Output the [x, y] coordinate of the center of the cell containing the given text.  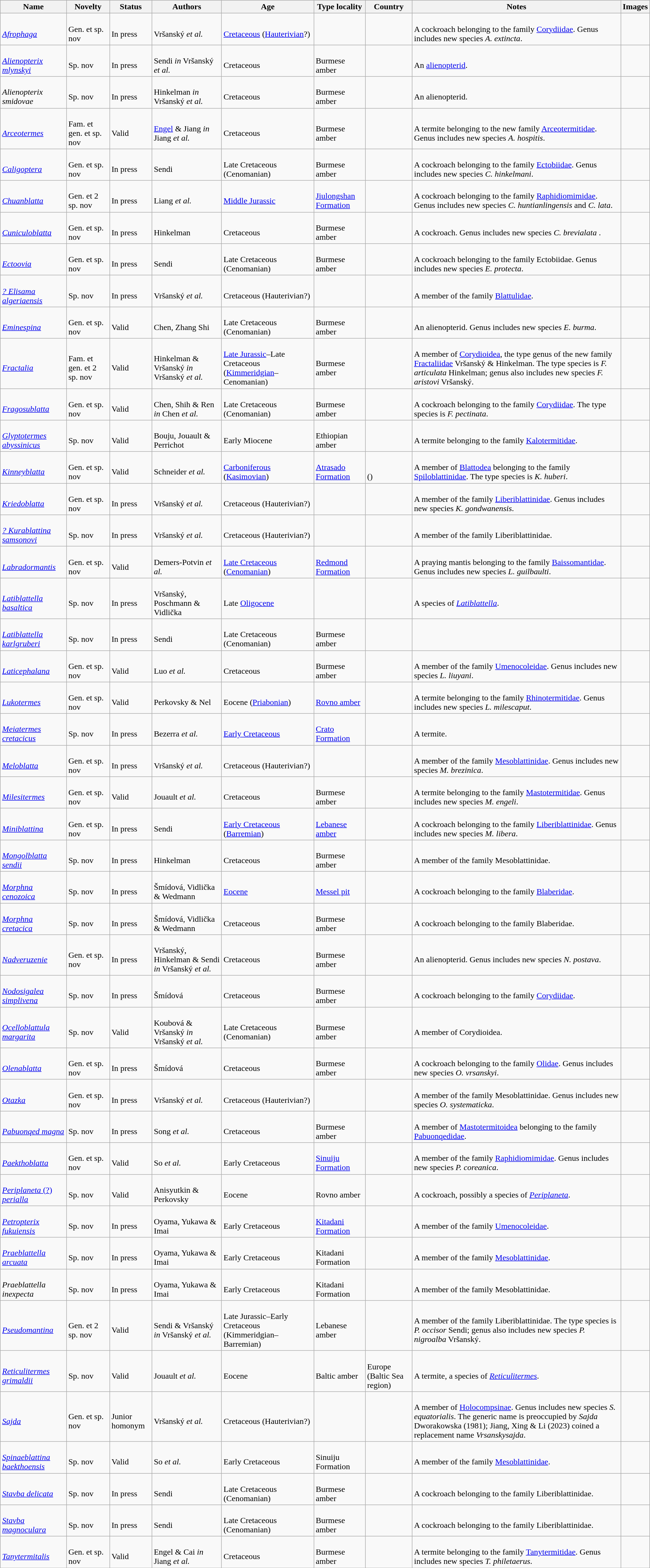
A member of the family Raphidiomimidae. Genus includes new species P. coreanica. [516, 1158]
() [389, 468]
A cockroach, possibly a species of Periplaneta. [516, 1190]
Fam. et gen. et sp. nov [88, 128]
Late Oligocene [267, 598]
Otazka [34, 1095]
Paekthoblatta [34, 1158]
Meloblatta [34, 761]
A member of the family Blattulidae. [516, 291]
Sendi in Vršanský et al. [186, 61]
Stavba magnoculara [34, 1521]
Early Cretaceous (Barremian) [267, 824]
Liang et al. [186, 196]
Junior homonym [131, 1416]
A cockroach. Genus includes new species C. brevialata . [516, 228]
Fractalia [34, 363]
Latiblattella karlgruberi [34, 635]
A termite. [516, 729]
Novelty [88, 7]
A member of Blattodea belonging to the family Spiloblattinidae. The type species is K. huberi. [516, 468]
? Kurablattina samsonovi [34, 531]
A cockroach belonging to the family Corydiidae. [516, 991]
Eocene (Priabonian) [267, 698]
Nodosigalea simplivena [34, 991]
A member of the family Liberiblattinidae. Genus includes new species K. gondwanensis. [516, 499]
Morphna cenozoica [34, 887]
Notes [516, 7]
Hinkelman in Vršanský et al. [186, 92]
A member of the family Umenocoleidae. [516, 1222]
Miniblattina [34, 824]
Vršanský, Hinkelman & Sendi in Vršanský et al. [186, 955]
Pseudomantina [34, 1325]
? Elisama algeriaensis [34, 291]
Authors [186, 7]
A member of Mastotermitoidea belonging to the family Pabuonqedidae. [516, 1127]
Ethiopian amber [339, 436]
A member of the family Mesoblattinidae. Genus includes new species O. systematicka. [516, 1095]
A cockroach belonging to the family Corydiidae. The type species is F. pectinata. [516, 404]
Messel pit [339, 887]
Praeblattella arcuata [34, 1253]
Koubová & Vršanský in Vršanský et al. [186, 1028]
Jiulongshan Formation [339, 196]
Morphna cretacica [34, 919]
Chen, Zhang Shi [186, 322]
Kriedoblatta [34, 499]
Labradormantis [34, 562]
A praying mantis belonging to the family Baissomantidae. Genus includes new species L. guilbaulti. [516, 562]
Anisyutkin & Perkovsky [186, 1190]
Schneider et al. [186, 468]
An alienopterid. Genus includes new species E. burma. [516, 322]
Caligoptera [34, 165]
Praeblattella inexpecta [34, 1285]
Pabuonqed magna [34, 1127]
Age [267, 7]
Alienopterix smidovae [34, 92]
A termite belonging to the family Tanytermitidae. Genus includes new species T. philetaerus. [516, 1552]
Meiatermes cretacicus [34, 729]
Reticulitermes grimaldii [34, 1371]
A member of the family Umenocoleidae. Genus includes new species L. liuyani. [516, 666]
Ectoovia [34, 259]
Europe (Baltic Sea region) [389, 1371]
A cockroach belonging to the family Olidae. Genus includes new species O. vrsanskyi. [516, 1064]
Tanytermitalis [34, 1552]
Song et al. [186, 1127]
A termite belonging to the family Mastotermitidae. Genus includes new species M. engeli. [516, 792]
Olenablatta [34, 1064]
Cuniculoblatta [34, 228]
Afrophaga [34, 29]
Late Jurassic–Late Cretaceous (Kimmeridgian–Cenomanian) [267, 363]
Chuanblatta [34, 196]
A species of Latiblattella. [516, 598]
Glyptotermes abyssinicus [34, 436]
Fragosublatta [34, 404]
Demers-Potvin et al. [186, 562]
A termite belonging to the family Rhinotermitidae. Genus includes new species L. milescaput. [516, 698]
Milesitermes [34, 792]
A termite belonging to the family Kalotermitidae. [516, 436]
A member of the family Mesoblattinidae. Genus includes new species M. brezinica. [516, 761]
Mongolblatta sendii [34, 856]
Engel & Jiang in Jiang et al. [186, 128]
Chen, Shih & Ren in Chen et al. [186, 404]
A member of the family Liberiblattinidae. The type species is P. occisor Sendi; genus also includes new species P. nigroalba Vršanský. [516, 1325]
A termite belonging to the new family Arceotermitidae. Genus includes new species A. hospitis. [516, 128]
Laticephalana [34, 666]
Sendi & Vršanský in Vršanský et al. [186, 1325]
Images [636, 7]
Latiblattella basaltica [34, 598]
A cockroach belonging to the family Ectobiidae. Genus includes new species E. protecta. [516, 259]
Status [131, 7]
Vršanský, Poschmann & Vidlička [186, 598]
Baltic amber [339, 1371]
Kinneyblatta [34, 468]
An alienopterid. Genus includes new species N. postava. [516, 955]
Bouju, Jouault & Perrichot [186, 436]
Periplaneta (?) perialla [34, 1190]
Atrasado Formation [339, 468]
Eminespina [34, 322]
Alienopterix mlynskyi [34, 61]
Country [389, 7]
Crato Formation [339, 729]
A cockroach belonging to the family Raphidiomimidae. Genus includes new species C. huntianlingensis and C. lata. [516, 196]
A member of Corydioidea. [516, 1028]
Perkovsky & Nel [186, 698]
A member of the family Liberiblattinidae. [516, 531]
Arceotermes [34, 128]
Petropterix fukuiensis [34, 1222]
Stavba delicata [34, 1489]
Sajda [34, 1416]
A cockroach belonging to the family Ectobiidae. Genus includes new species C. hinkelmani. [516, 165]
Type locality [339, 7]
Fam. et gen. et 2 sp. nov [88, 363]
Engel & Cai in Jiang et al. [186, 1552]
Nadveruzenie [34, 955]
Spinaeblattina baekthoensis [34, 1457]
Early Miocene [267, 436]
Middle Jurassic [267, 196]
Late Jurassic–Early Cretaceous (Kimmeridgian–Barremian) [267, 1325]
Bezerra et al. [186, 729]
Carboniferous (Kasimovian) [267, 468]
Ocelloblattula margarita [34, 1028]
Hinkelman & Vršanský in Vršanský et al. [186, 363]
Lukotermes [34, 698]
Name [34, 7]
A termite, a species of Reticulitermes. [516, 1371]
A cockroach belonging to the family Liberiblattinidae. Genus includes new species M. libera. [516, 824]
Luo et al. [186, 666]
A cockroach belonging to the family Corydiidae. Genus includes new species A. extincta. [516, 29]
Redmond Formation [339, 562]
